Pinpoint the cell where the given text exists, returning its [x, y] midpoint coordinate. 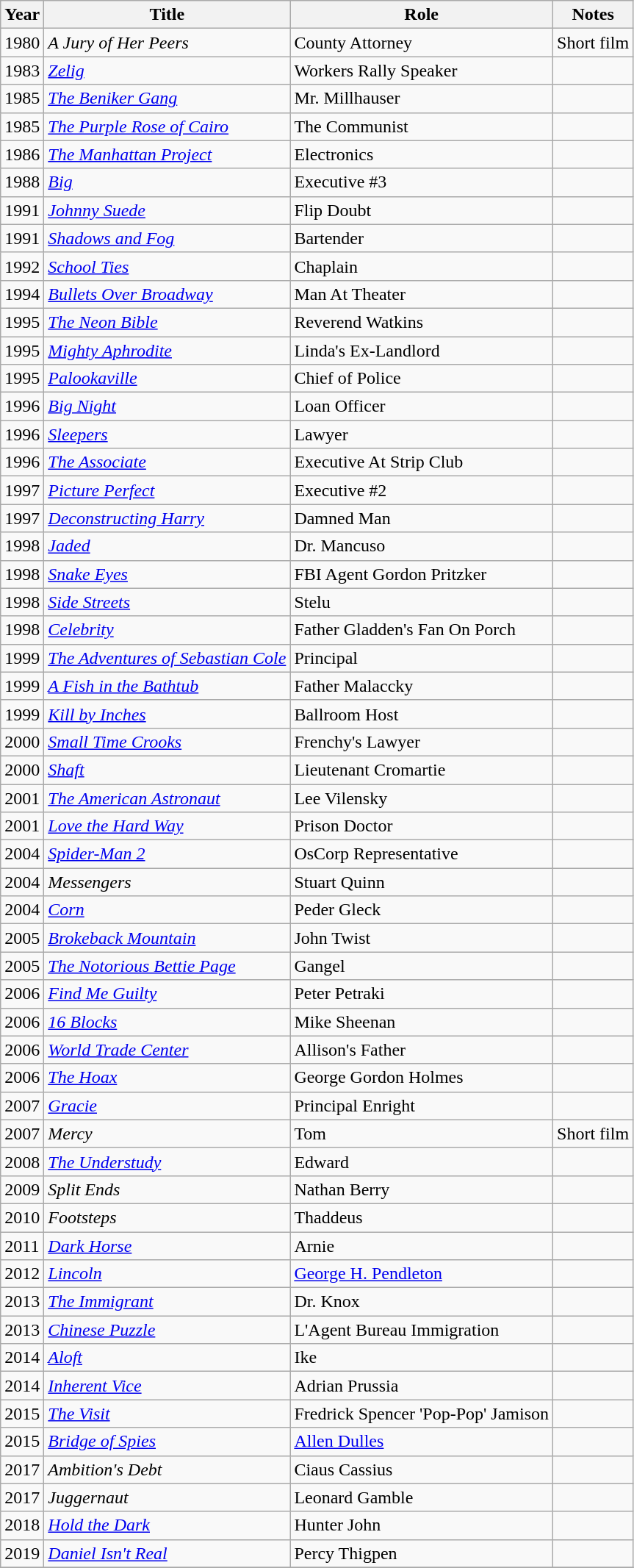
Split Ends [167, 1189]
2018 [22, 1525]
Gangel [422, 966]
Workers Rally Speaker [422, 71]
Thaddeus [422, 1217]
Brokeback Mountain [167, 938]
Mr. Millhauser [422, 99]
Bridge of Spies [167, 1442]
The Manhattan Project [167, 154]
2019 [22, 1553]
2011 [22, 1246]
The American Astronaut [167, 798]
Juggernaut [167, 1497]
Stuart Quinn [422, 882]
1986 [22, 154]
Flip Doubt [422, 210]
Executive #3 [422, 182]
A Jury of Her Peers [167, 43]
Corn [167, 910]
The Adventures of Sebastian Cole [167, 658]
Nathan Berry [422, 1189]
Hold the Dark [167, 1525]
Loan Officer [422, 407]
1980 [22, 43]
Fredrick Spencer 'Pop-Pop' Jamison [422, 1414]
Allen Dulles [422, 1442]
Deconstructing Harry [167, 518]
Lieutenant Cromartie [422, 770]
FBI Agent Gordon Pritzker [422, 574]
L'Agent Bureau Immigration [422, 1330]
Leonard Gamble [422, 1497]
Shaft [167, 770]
The Immigrant [167, 1302]
Ike [422, 1358]
Big Night [167, 407]
Bartender [422, 238]
The Associate [167, 462]
Spider-Man 2 [167, 854]
Palookaville [167, 379]
Damned Man [422, 518]
Mighty Aphrodite [167, 351]
Jaded [167, 546]
School Ties [167, 266]
Small Time Crooks [167, 742]
Adrian Prussia [422, 1386]
Man At Theater [422, 294]
The Understudy [167, 1161]
Executive #2 [422, 490]
16 Blocks [167, 1022]
Lee Vilensky [422, 798]
Prison Doctor [422, 826]
Principal Enright [422, 1106]
Peter Petraki [422, 994]
George Gordon Holmes [422, 1078]
Dr. Knox [422, 1302]
Johnny Suede [167, 210]
Side Streets [167, 602]
County Attorney [422, 43]
Inherent Vice [167, 1386]
Ambition's Debt [167, 1469]
Ciaus Cassius [422, 1469]
Notes [594, 15]
The Visit [167, 1414]
Electronics [422, 154]
Sleepers [167, 434]
Shadows and Fog [167, 238]
Gracie [167, 1106]
Father Gladden's Fan On Porch [422, 630]
Lawyer [422, 434]
Stelu [422, 602]
Tom [422, 1134]
2009 [22, 1189]
2008 [22, 1161]
Role [422, 15]
The Notorious Bettie Page [167, 966]
1994 [22, 294]
Dark Horse [167, 1246]
Bullets Over Broadway [167, 294]
1988 [22, 182]
1992 [22, 266]
Lincoln [167, 1274]
Edward [422, 1161]
Hunter John [422, 1525]
Dr. Mancuso [422, 546]
2012 [22, 1274]
Frenchy's Lawyer [422, 742]
World Trade Center [167, 1050]
Daniel Isn't Real [167, 1553]
Picture Perfect [167, 490]
The Purple Rose of Cairo [167, 126]
Ballroom Host [422, 714]
The Beniker Gang [167, 99]
The Neon Bible [167, 322]
Principal [422, 658]
Chinese Puzzle [167, 1330]
Title [167, 15]
Find Me Guilty [167, 994]
Footsteps [167, 1217]
Peder Gleck [422, 910]
Allison's Father [422, 1050]
Chaplain [422, 266]
Executive At Strip Club [422, 462]
Celebrity [167, 630]
1983 [22, 71]
Mercy [167, 1134]
OsCorp Representative [422, 854]
Mike Sheenan [422, 1022]
Father Malaccky [422, 686]
Aloft [167, 1358]
Love the Hard Way [167, 826]
Snake Eyes [167, 574]
The Communist [422, 126]
Percy Thigpen [422, 1553]
Messengers [167, 882]
Year [22, 15]
2010 [22, 1217]
Big [167, 182]
Chief of Police [422, 379]
Zelig [167, 71]
Linda's Ex-Landlord [422, 351]
John Twist [422, 938]
The Hoax [167, 1078]
Reverend Watkins [422, 322]
Kill by Inches [167, 714]
Arnie [422, 1246]
George H. Pendleton [422, 1274]
A Fish in the Bathtub [167, 686]
